Output the (x, y) coordinate of the center of the cell containing the given text.  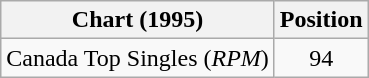
Canada Top Singles (RPM) (138, 58)
Chart (1995) (138, 20)
94 (321, 58)
Position (321, 20)
